Detect which cell encompasses the target text, then output its (X, Y) center coordinate. 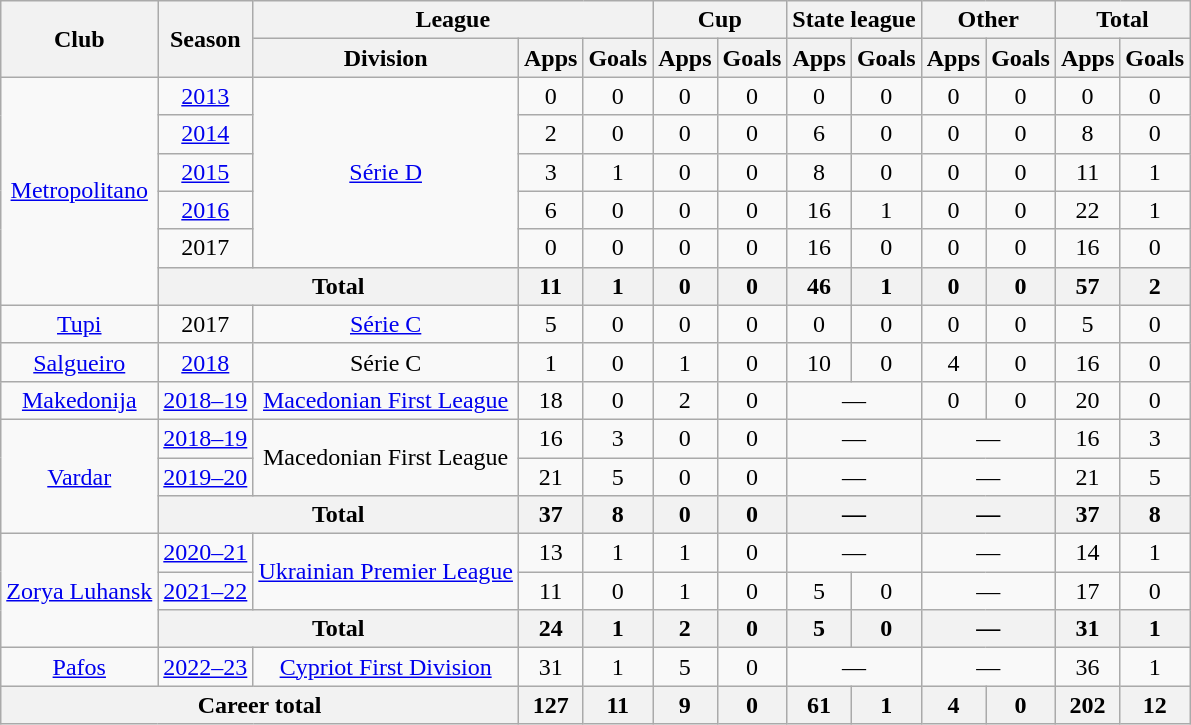
Metropolitano (80, 191)
2019–20 (206, 477)
Série D (386, 172)
17 (1087, 591)
2021–22 (206, 591)
61 (819, 705)
Division (386, 58)
Season (206, 39)
2013 (206, 96)
Vardar (80, 476)
57 (1087, 286)
Other (988, 20)
Ukrainian Premier League (386, 572)
22 (1087, 210)
20 (1087, 400)
46 (819, 286)
Tupi (80, 324)
State league (854, 20)
Pafos (80, 667)
Salgueiro (80, 362)
2016 (206, 210)
9 (685, 705)
Cup (720, 20)
13 (550, 553)
Zorya Luhansk (80, 591)
League (453, 20)
10 (819, 362)
12 (1155, 705)
2018 (206, 362)
202 (1087, 705)
Makedonija (80, 400)
2015 (206, 172)
14 (1087, 553)
2020–21 (206, 553)
Cypriot First Division (386, 667)
24 (550, 629)
Career total (260, 705)
36 (1087, 667)
127 (550, 705)
2022–23 (206, 667)
18 (550, 400)
2014 (206, 134)
Club (80, 39)
